Identify which cell holds the provided text, then report its [X, Y] central coordinate. 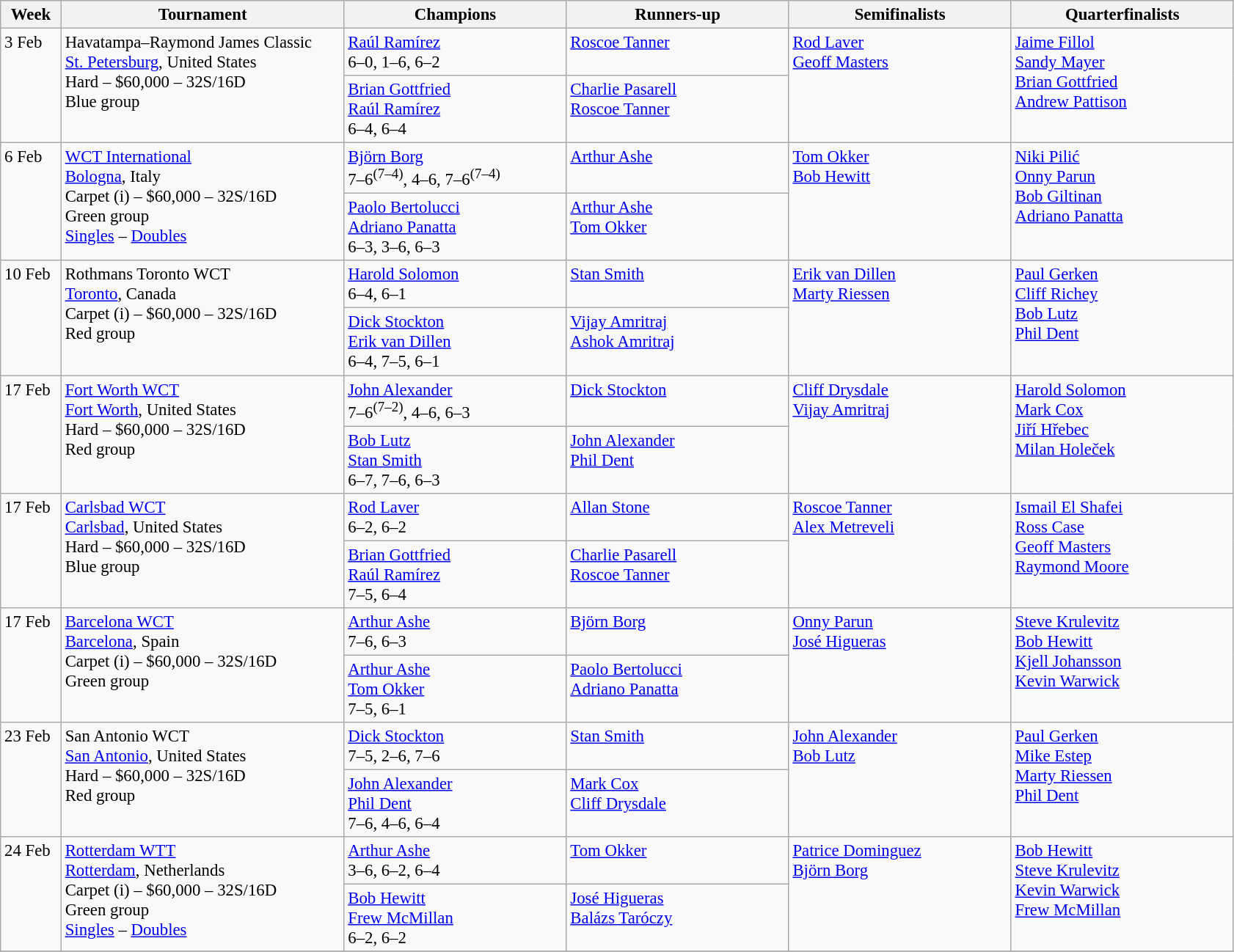
Havatampa–Raymond James Classic St. Petersburg, United StatesHard – $60,000 – 32S/16D Blue group [202, 86]
Jaime Fillol Sandy Mayer Brian Gottfried Andrew Pattison [1122, 86]
3 Feb [31, 86]
Patrice Dominguez Björn Borg [899, 894]
Fort Worth WCT Fort Worth, United States Hard – $60,000 – 32S/16D Red group [202, 434]
Rotterdam WTT Rotterdam, Netherlands Carpet (i) – $60,000 – 32S/16D Green group Singles – Doubles [202, 894]
Dick Stockton Erik van Dillen6–4, 7–5, 6–1 [455, 342]
Erik van Dillen Marty Riessen [899, 318]
Raúl Ramírez6–0, 1–6, 6–2 [455, 53]
José Higueras Balázs Taróczy [678, 918]
Week [31, 15]
Paul Gerken Cliff Richey Bob Lutz Phil Dent [1122, 318]
Dick Stockton [678, 400]
John Alexander7–6(7–2), 4–6, 6–3 [455, 400]
Paolo Bertolucci Adriano Panatta [678, 689]
Arthur Ashe Tom Okker7–5, 6–1 [455, 689]
Harold Solomon6–4, 6–1 [455, 285]
Harold Solomon Mark Cox Jiří Hřebec Milan Holeček [1122, 434]
Bob Hewitt Frew McMillan6–2, 6–2 [455, 918]
Onny Parun José Higueras [899, 665]
Steve Krulevitz Bob Hewitt Kjell Johansson Kevin Warwick [1122, 665]
23 Feb [31, 780]
Brian Gottfried Raúl Ramírez6–4, 6–4 [455, 109]
Tournament [202, 15]
Champions [455, 15]
Brian Gottfried Raúl Ramírez7–5, 6–4 [455, 574]
Tom Okker [678, 861]
Rod Laver6–2, 6–2 [455, 516]
6 Feb [31, 202]
John Alexander Phil Dent [678, 460]
Barcelona WCT Barcelona, Spain Carpet (i) – $60,000 – 32S/16D Green group [202, 665]
Roscoe Tanner Alex Metreveli [899, 550]
Vijay Amritraj Ashok Amritraj [678, 342]
Allan Stone [678, 516]
Ismail El Shafei Ross Case Geoff Masters Raymond Moore [1122, 550]
Cliff Drysdale Vijay Amritraj [899, 434]
Arthur Ashe7–6, 6–3 [455, 632]
Arthur Ashe3–6, 6–2, 6–4 [455, 861]
10 Feb [31, 318]
Arthur Ashe Tom Okker [678, 227]
Björn Borg7–6(7–4), 4–6, 7–6(7–4) [455, 169]
Niki Pilić Onny Parun Bob Giltinan Adriano Panatta [1122, 202]
Tom Okker Bob Hewitt [899, 202]
Dick Stockton7–5, 2–6, 7–6 [455, 747]
Roscoe Tanner [678, 53]
Paolo Bertolucci Adriano Panatta6–3, 3–6, 6–3 [455, 227]
Runners-up [678, 15]
Rod Laver Geoff Masters [899, 86]
Mark Cox Cliff Drysdale [678, 803]
San Antonio WCT San Antonio, United States Hard – $60,000 – 32S/16D Red group [202, 780]
Arthur Ashe [678, 169]
Paul Gerken Mike Estep Marty Riessen Phil Dent [1122, 780]
Rothmans Toronto WCT Toronto, Canada Carpet (i) – $60,000 – 32S/16D Red group [202, 318]
WCT International Bologna, Italy Carpet (i) – $60,000 – 32S/16D Green group Singles – Doubles [202, 202]
Bob Hewitt Steve Krulevitz Kevin Warwick Frew McMillan [1122, 894]
24 Feb [31, 894]
John Alexander Phil Dent7–6, 4–6, 6–4 [455, 803]
John Alexander Bob Lutz [899, 780]
Carlsbad WCT Carlsbad, United States Hard – $60,000 – 32S/16D Blue group [202, 550]
Semifinalists [899, 15]
Björn Borg [678, 632]
Quarterfinalists [1122, 15]
Bob Lutz Stan Smith6–7, 7–6, 6–3 [455, 460]
